Capture the cell that displays the provided text and extract its (x, y) central coordinate. 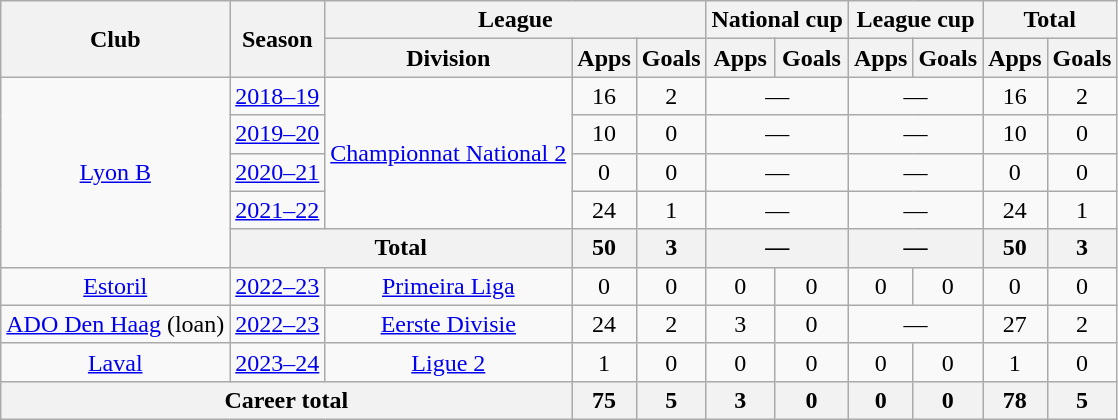
Division (448, 58)
Championnat National 2 (448, 153)
League (516, 20)
2021–22 (278, 210)
Club (116, 39)
League cup (915, 20)
Estoril (116, 286)
Eerste Divisie (448, 324)
2018–19 (278, 96)
Ligue 2 (448, 362)
Laval (116, 362)
2020–21 (278, 172)
Career total (286, 400)
75 (604, 400)
2023–24 (278, 362)
ADO Den Haag (loan) (116, 324)
2019–20 (278, 134)
27 (1015, 324)
National cup (777, 20)
Lyon B (116, 172)
Primeira Liga (448, 286)
Season (278, 39)
78 (1015, 400)
